From the cell containing the given text, extract its center point as (x, y) coordinate. 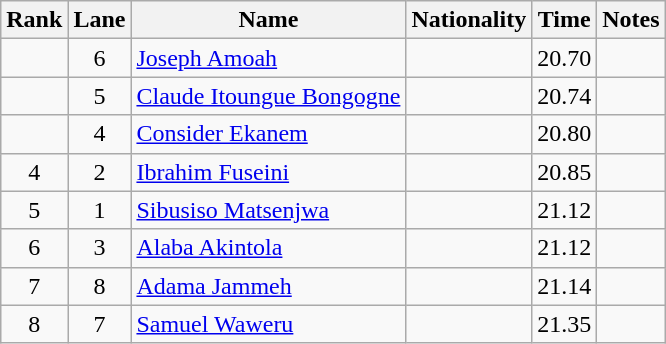
Joseph Amoah (268, 58)
Consider Ekanem (268, 134)
20.74 (564, 96)
Alaba Akintola (268, 248)
Notes (631, 20)
1 (100, 210)
21.35 (564, 324)
Lane (100, 20)
Nationality (469, 20)
21.14 (564, 286)
20.80 (564, 134)
Claude Itoungue Bongogne (268, 96)
2 (100, 172)
Ibrahim Fuseini (268, 172)
20.85 (564, 172)
Time (564, 20)
3 (100, 248)
Name (268, 20)
Sibusiso Matsenjwa (268, 210)
Rank (34, 20)
Adama Jammeh (268, 286)
20.70 (564, 58)
Samuel Waweru (268, 324)
